Pinpoint the cell where the given text exists, returning its (X, Y) midpoint coordinate. 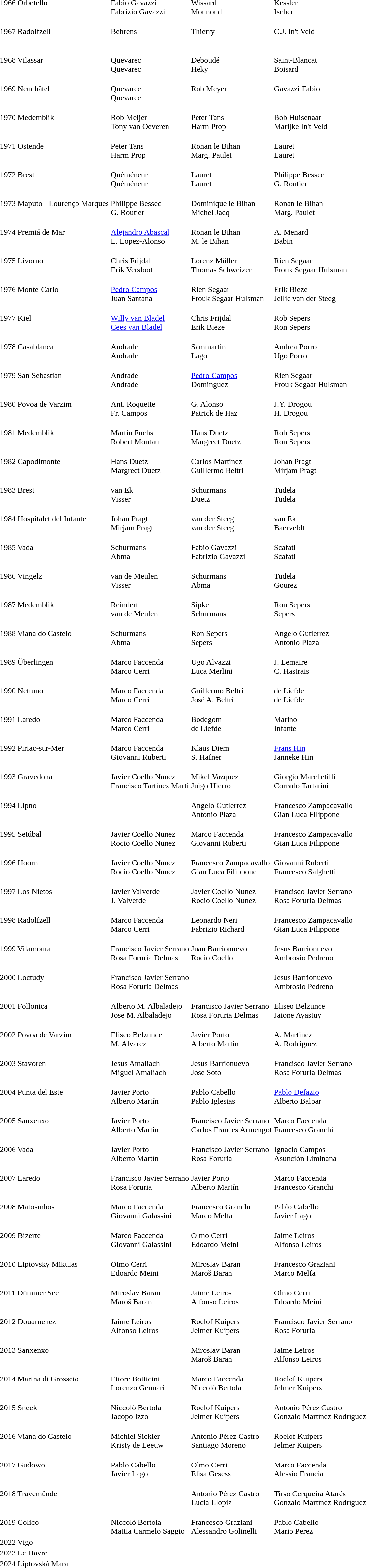
Ant. RoquetteFr. Campos (150, 404)
Angelo GutierrezAntonio Plaza (231, 805)
Rob MeijerTony van Oeveren (150, 117)
QuéméneurQuéméneur (150, 175)
G. AlonsoPatrick de Haz (231, 404)
van de MeulenVisser (150, 576)
Philippe BessecG. Routier (150, 203)
Ronan le BihanM. le Bihan (231, 232)
Antonio Pérez CastroLucia Llopiz (231, 1494)
Klaus DiemS. Hafner (231, 748)
Fabio GavazziFabrizio Gavazzi (231, 547)
Eliseo BelzunceM. Alvarez (150, 1035)
Leonardo NeriFabrizio Richard (231, 920)
Marco FaccendaNiccolò Bertola (231, 1379)
Rob Meyer (231, 89)
Francesco ZampacavalloGian Luca Filippone (231, 863)
Bodegomde Liefde (231, 719)
Behrens (150, 31)
Willy van BladelCees van Bladel (150, 318)
Francisco Javier SerranoCarlos Frances Armengot (231, 1121)
Jesus BarrionuevoJose Soto (231, 1063)
Pedro CamposJuan Santana (150, 289)
Niccolò BertolaMattia Carmelo Saggio (150, 1522)
Carlos MartinezGuillermo Beltri (231, 461)
SammartinLago (231, 347)
Juan BarrionuevoRocio Coello (231, 949)
Chris FrijdalErik Bieze (231, 318)
Michiel SicklerKristy de Leeuw (150, 1436)
van der Steegvan der Steeg (231, 519)
Olmo CerriElisa Gesess (231, 1465)
DeboudéHeky (231, 60)
Mikel VazquezJuigo Hierro (231, 777)
Francesco GranchiMarco Melfa (231, 1207)
Ron SepersSepers (231, 633)
van EkVisser (150, 490)
Pablo CabelloJavier Lago (150, 1465)
Ronan le BihanMarg. Paulet (231, 146)
Rien SegaarFrouk Segaar Hulsman (231, 289)
Pedro CamposDominguez (231, 375)
Dominique le BihanMichel Jacq (231, 203)
LauretLauret (231, 175)
Alejandro AbascalL. Lopez-Alonso (150, 232)
Johan PragtMirjam Pragt (150, 519)
Alberto M. AlbaladejoJose M. Albaladejo (150, 1006)
Jesus AmaliachMiguel Amaliach (150, 1063)
Ugo AlvazziLuca Merlini (231, 662)
Pablo CabelloPablo Iglesias (231, 1092)
Niccolò BertolaJacopo Izzo (150, 1408)
Francesco GrazianiAlessandro Golinelli (231, 1522)
Antonio Pérez CastroSantiago Moreno (231, 1436)
Thierry (231, 31)
Ettore BotticiniLorenzo Gennari (150, 1379)
Lorenz MüllerThomas Schweizer (231, 261)
Martin FuchsRobert Montau (150, 433)
Javier Coello NunezFrancisco Tartinez Marti (150, 777)
Reindertvan de Meulen (150, 605)
Chris FrijdalErik Versloot (150, 261)
SchurmansDuetz (231, 490)
Javier ValverdeJ. Valverde (150, 891)
Guillermo BeltríJosé A. Beltrí (231, 691)
SipkeSchurmans (231, 605)
